Detect which cell encompasses the target text, then output its (X, Y) center coordinate. 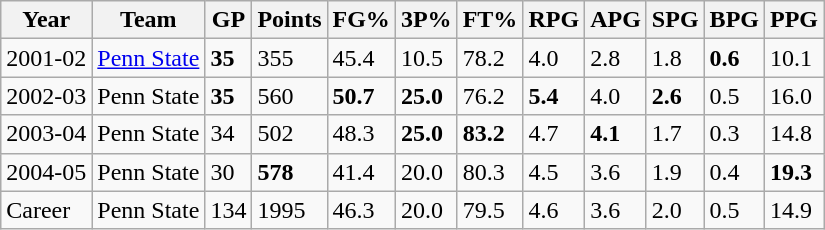
RPG (554, 20)
76.2 (490, 96)
2002-03 (46, 96)
50.7 (361, 96)
79.5 (490, 210)
30 (228, 172)
4.5 (554, 172)
48.3 (361, 134)
FG% (361, 20)
BPG (734, 20)
41.4 (361, 172)
SPG (675, 20)
Career (46, 210)
578 (290, 172)
2004-05 (46, 172)
3P% (426, 20)
2.8 (616, 58)
GP (228, 20)
5.4 (554, 96)
560 (290, 96)
45.4 (361, 58)
134 (228, 210)
4.6 (554, 210)
2.6 (675, 96)
14.8 (794, 134)
APG (616, 20)
46.3 (361, 210)
0.4 (734, 172)
2001-02 (46, 58)
PPG (794, 20)
83.2 (490, 134)
80.3 (490, 172)
2003-04 (46, 134)
4.7 (554, 134)
0.6 (734, 58)
1.9 (675, 172)
16.0 (794, 96)
4.1 (616, 134)
19.3 (794, 172)
Team (148, 20)
502 (290, 134)
355 (290, 58)
FT% (490, 20)
Points (290, 20)
1.7 (675, 134)
1.8 (675, 58)
0.3 (734, 134)
10.1 (794, 58)
Year (46, 20)
2.0 (675, 210)
1995 (290, 210)
10.5 (426, 58)
34 (228, 134)
14.9 (794, 210)
78.2 (490, 58)
